Pinpoint the cell where the given text exists, returning its (x, y) midpoint coordinate. 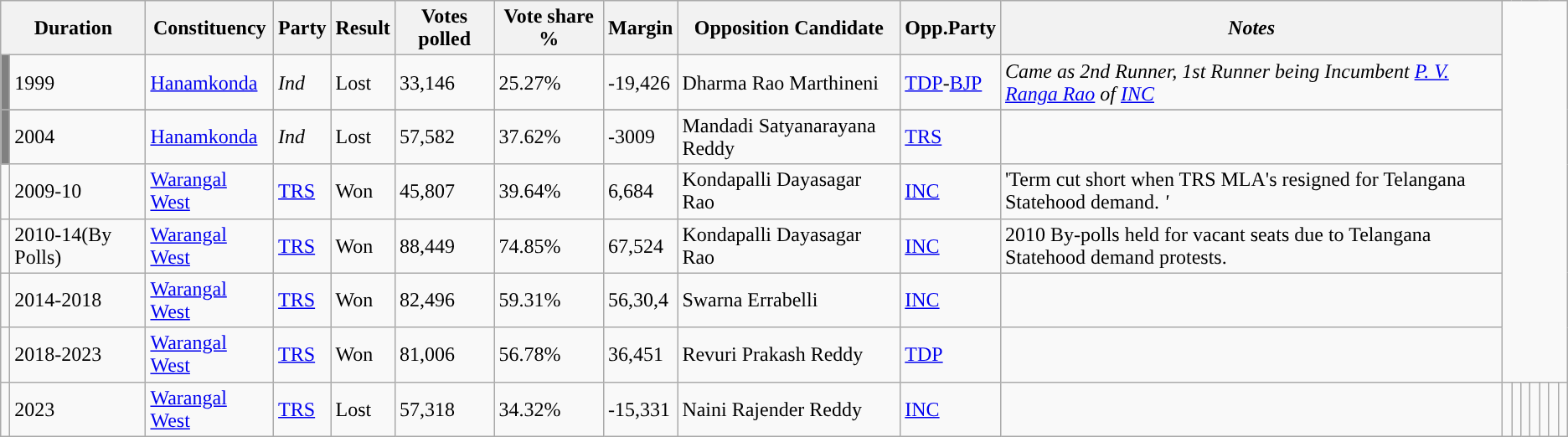
6,684 (640, 191)
Dharma Rao Marthineni (789, 82)
-19,426 (640, 82)
Opposition Candidate (789, 28)
Result (363, 28)
Revuri Prakash Reddy (789, 355)
Duration (74, 28)
'Term cut short when TRS MLA's resigned for Telangana Statehood demand. ' (1251, 191)
Came as 2nd Runner, 1st Runner being Incumbent P. V. Ranga Rao of INC (1251, 82)
82,496 (444, 300)
81,006 (444, 355)
2010-14(By Polls) (78, 246)
Swarna Errabelli (789, 300)
2009-10 (78, 191)
-3009 (640, 137)
TDP (951, 355)
25.27% (549, 82)
Notes (1251, 28)
2010 By-polls held for vacant seats due to Telangana Statehood demand protests. (1251, 246)
59.31% (549, 300)
57,318 (444, 409)
56.78% (549, 355)
Party (302, 28)
2023 (78, 409)
74.85% (549, 246)
2018-2023 (78, 355)
Constituency (209, 28)
45,807 (444, 191)
88,449 (444, 246)
Mandadi Satyanarayana Reddy (789, 137)
67,524 (640, 246)
33,146 (444, 82)
TDP-BJP (951, 82)
39.64% (549, 191)
37.62% (549, 137)
34.32% (549, 409)
Margin (640, 28)
2004 (78, 137)
57,582 (444, 137)
36,451 (640, 355)
-15,331 (640, 409)
Votes polled (444, 28)
Naini Rajender Reddy (789, 409)
56,30,4 (640, 300)
Opp.Party (951, 28)
Vote share % (549, 28)
1999 (78, 82)
2014-2018 (78, 300)
